Capture the cell that displays the provided text and extract its (x, y) central coordinate. 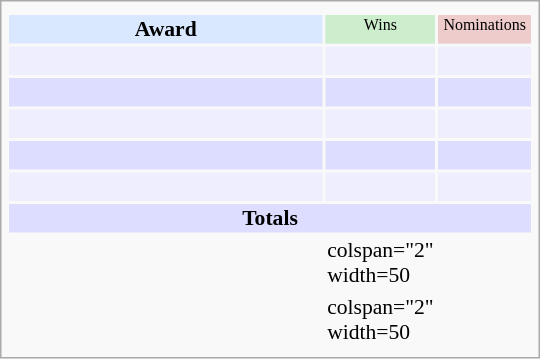
Wins (381, 29)
Award (166, 29)
Totals (270, 218)
Nominations (484, 29)
